Provide the (x, y) coordinate of the cell's center where the given text is located.  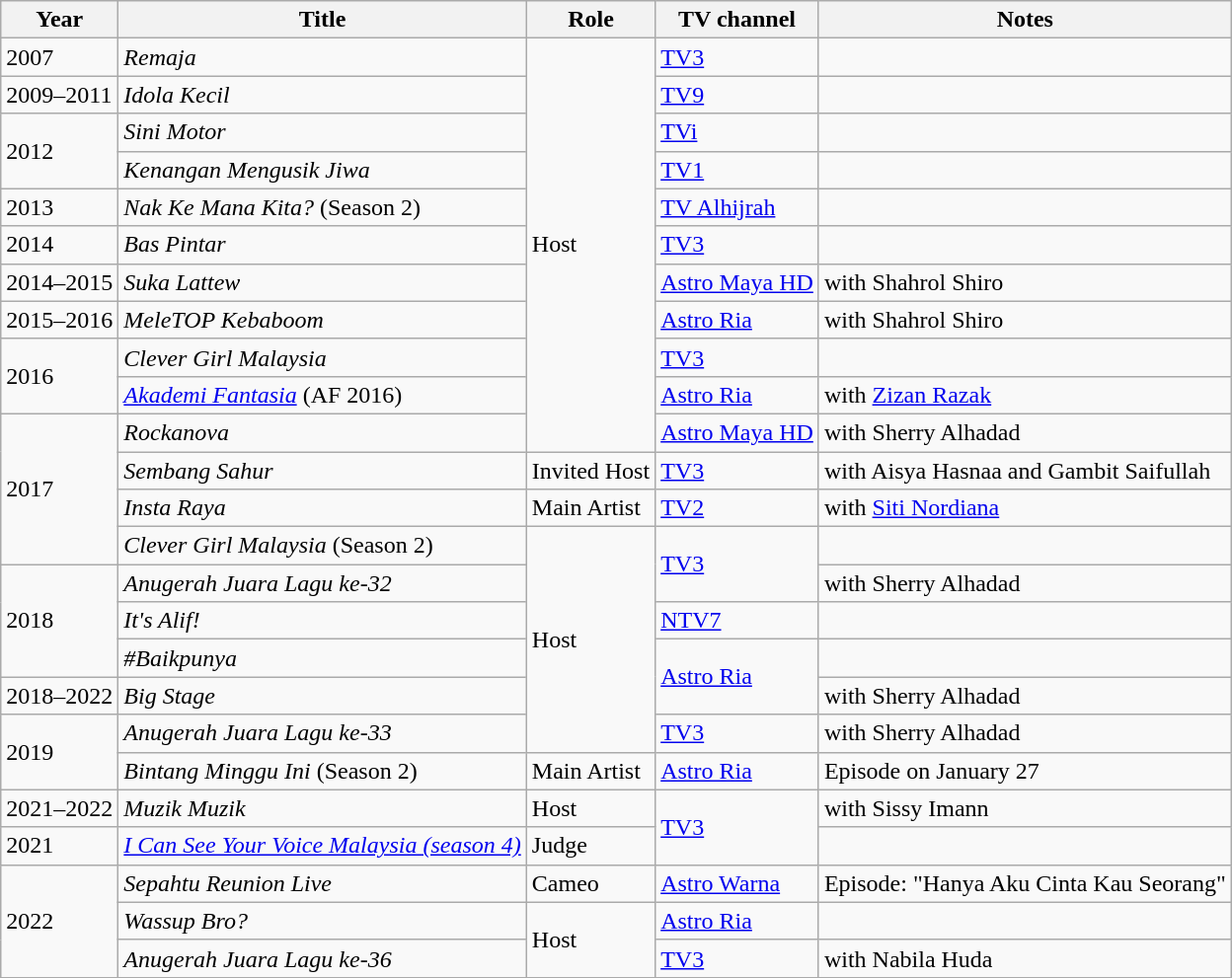
Year (59, 20)
Anugerah Juara Lagu ke-36 (322, 958)
TV9 (737, 95)
Sini Motor (322, 132)
2018–2022 (59, 696)
2018 (59, 621)
Role (590, 20)
Clever Girl Malaysia (Season 2) (322, 546)
TV2 (737, 508)
with Sissy Imann (1025, 808)
It's Alif! (322, 621)
2014 (59, 245)
Nak Ke Mana Kita? (Season 2) (322, 207)
2013 (59, 207)
2022 (59, 921)
Anugerah Juara Lagu ke-33 (322, 733)
Rockanova (322, 432)
#Baikpunya (322, 658)
Bas Pintar (322, 245)
Episode on January 27 (1025, 771)
Episode: "Hanya Aku Cinta Kau Seorang" (1025, 883)
TVi (737, 132)
2015–2016 (59, 320)
Title (322, 20)
Astro Warna (737, 883)
Cameo (590, 883)
Sepahtu Reunion Live (322, 883)
Akademi Fantasia (AF 2016) (322, 395)
Judge (590, 846)
Anugerah Juara Lagu ke-32 (322, 583)
Remaja (322, 57)
2014–2015 (59, 282)
2007 (59, 57)
Invited Host (590, 471)
Notes (1025, 20)
Wassup Bro? (322, 921)
with Nabila Huda (1025, 958)
Muzik Muzik (322, 808)
with Zizan Razak (1025, 395)
with Siti Nordiana (1025, 508)
TV channel (737, 20)
Sembang Sahur (322, 471)
2009–2011 (59, 95)
2017 (59, 489)
Big Stage (322, 696)
MeleTOP Kebaboom (322, 320)
Clever Girl Malaysia (322, 357)
2019 (59, 752)
2016 (59, 376)
Idola Kecil (322, 95)
2012 (59, 151)
I Can See Your Voice Malaysia (season 4) (322, 846)
Suka Lattew (322, 282)
Insta Raya (322, 508)
with Aisya Hasnaa and Gambit Saifullah (1025, 471)
Bintang Minggu Ini (Season 2) (322, 771)
TV1 (737, 170)
NTV7 (737, 621)
2021 (59, 846)
TV Alhijrah (737, 207)
2021–2022 (59, 808)
Kenangan Mengusik Jiwa (322, 170)
